From the cell containing the given text, extract its center point as [x, y] coordinate. 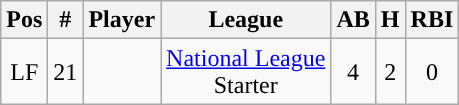
LF [24, 72]
H [390, 20]
RBI [432, 20]
21 [66, 72]
2 [390, 72]
4 [353, 72]
# [66, 20]
National LeagueStarter [246, 72]
AB [353, 20]
Player [122, 20]
Pos [24, 20]
0 [432, 72]
League [246, 20]
